Return the [x, y] coordinate for the center point of the cell that contains the specified text.  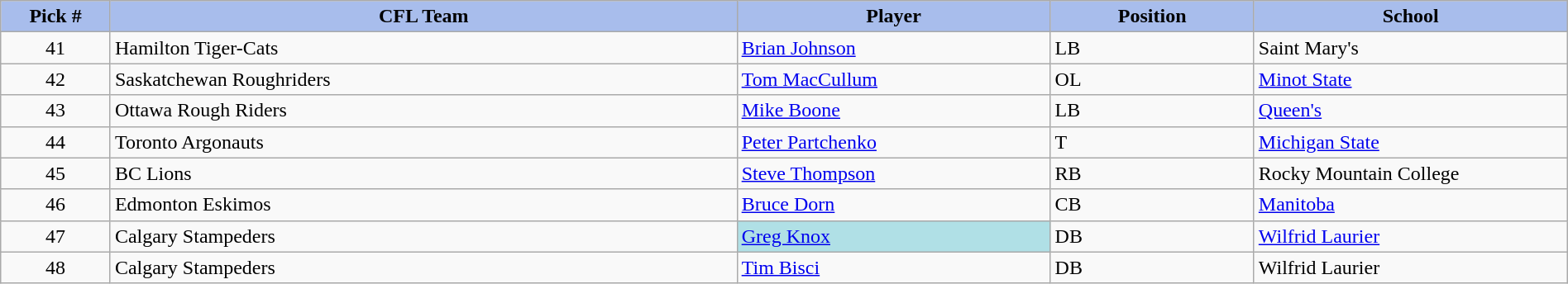
46 [56, 205]
Manitoba [1411, 205]
RB [1152, 173]
Toronto Argonauts [423, 142]
Saint Mary's [1411, 48]
T [1152, 142]
Player [893, 17]
45 [56, 173]
48 [56, 267]
BC Lions [423, 173]
CB [1152, 205]
Brian Johnson [893, 48]
Saskatchewan Roughriders [423, 79]
Tom MacCullum [893, 79]
44 [56, 142]
43 [56, 111]
Minot State [1411, 79]
Michigan State [1411, 142]
Tim Bisci [893, 267]
Queen's [1411, 111]
CFL Team [423, 17]
OL [1152, 79]
School [1411, 17]
Greg Knox [893, 236]
41 [56, 48]
Bruce Dorn [893, 205]
42 [56, 79]
Position [1152, 17]
Hamilton Tiger-Cats [423, 48]
Pick # [56, 17]
Peter Partchenko [893, 142]
47 [56, 236]
Mike Boone [893, 111]
Edmonton Eskimos [423, 205]
Steve Thompson [893, 173]
Ottawa Rough Riders [423, 111]
Rocky Mountain College [1411, 173]
